Identify which cell holds the provided text, then report its (X, Y) central coordinate. 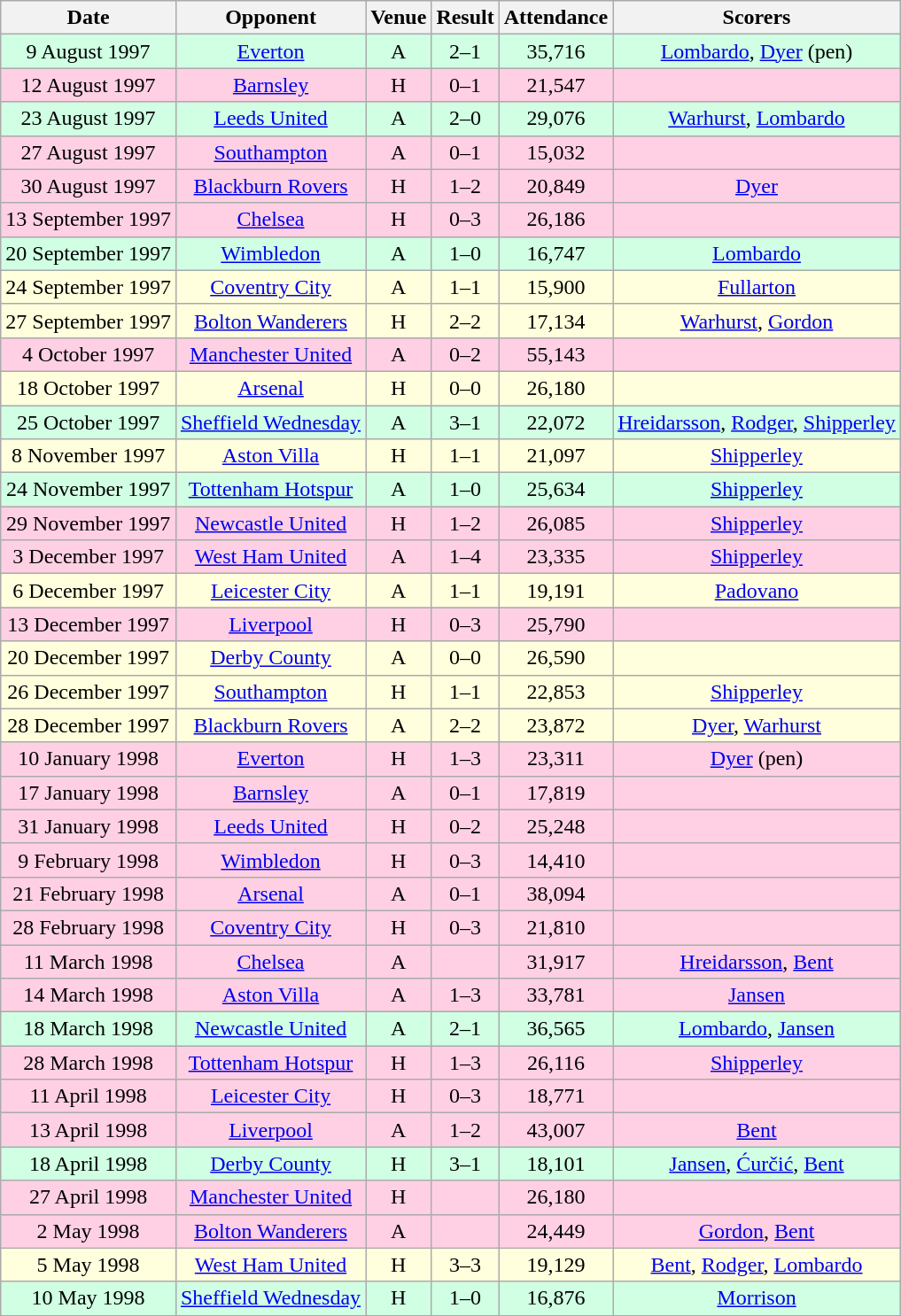
Warhurst, Lombardo (757, 119)
Jansen, Ćurčić, Bent (757, 1164)
18 April 1998 (89, 1164)
2 May 1998 (89, 1231)
5 May 1998 (89, 1265)
25,790 (555, 624)
14,410 (555, 860)
17,134 (555, 321)
9 August 1997 (89, 51)
27 August 1997 (89, 152)
25,248 (555, 826)
27 April 1998 (89, 1197)
26,590 (555, 658)
35,716 (555, 51)
18 October 1997 (89, 388)
Dyer (pen) (757, 759)
23,335 (555, 557)
Dyer (757, 186)
19,191 (555, 591)
26 December 1997 (89, 692)
Hreidarsson, Rodger, Shipperley (757, 422)
14 March 1998 (89, 995)
3–3 (465, 1265)
10 May 1998 (89, 1298)
18,101 (555, 1164)
17,819 (555, 793)
15,900 (555, 287)
29 November 1997 (89, 523)
13 April 1998 (89, 1130)
28 March 1998 (89, 1063)
31,917 (555, 961)
33,781 (555, 995)
17 January 1998 (89, 793)
36,565 (555, 1029)
1–4 (465, 557)
Warhurst, Gordon (757, 321)
Morrison (757, 1298)
21,547 (555, 85)
Date (89, 18)
13 December 1997 (89, 624)
Gordon, Bent (757, 1231)
11 March 1998 (89, 961)
3 December 1997 (89, 557)
13 September 1997 (89, 220)
25 October 1997 (89, 422)
Hreidarsson, Bent (757, 961)
21,810 (555, 927)
23,311 (555, 759)
20,849 (555, 186)
26,085 (555, 523)
29,076 (555, 119)
Padovano (757, 591)
23,872 (555, 725)
2–0 (465, 119)
Venue (399, 18)
Result (465, 18)
Opponent (270, 18)
28 December 1997 (89, 725)
8 November 1997 (89, 456)
19,129 (555, 1265)
9 February 1998 (89, 860)
30 August 1997 (89, 186)
25,634 (555, 490)
Lombardo, Dyer (pen) (757, 51)
Lombardo (757, 253)
24 November 1997 (89, 490)
Jansen (757, 995)
Lombardo, Jansen (757, 1029)
22,072 (555, 422)
6 December 1997 (89, 591)
12 August 1997 (89, 85)
22,853 (555, 692)
55,143 (555, 354)
23 August 1997 (89, 119)
Dyer, Warhurst (757, 725)
10 January 1998 (89, 759)
43,007 (555, 1130)
18 March 1998 (89, 1029)
24,449 (555, 1231)
21,097 (555, 456)
20 September 1997 (89, 253)
28 February 1998 (89, 927)
27 September 1997 (89, 321)
26,116 (555, 1063)
38,094 (555, 894)
Attendance (555, 18)
Bent, Rodger, Lombardo (757, 1265)
26,186 (555, 220)
31 January 1998 (89, 826)
16,747 (555, 253)
15,032 (555, 152)
4 October 1997 (89, 354)
Bent (757, 1130)
21 February 1998 (89, 894)
11 April 1998 (89, 1096)
16,876 (555, 1298)
18,771 (555, 1096)
Fullarton (757, 287)
20 December 1997 (89, 658)
24 September 1997 (89, 287)
Scorers (757, 18)
